Return the (X, Y) coordinate for the center point of the cell that contains the specified text.  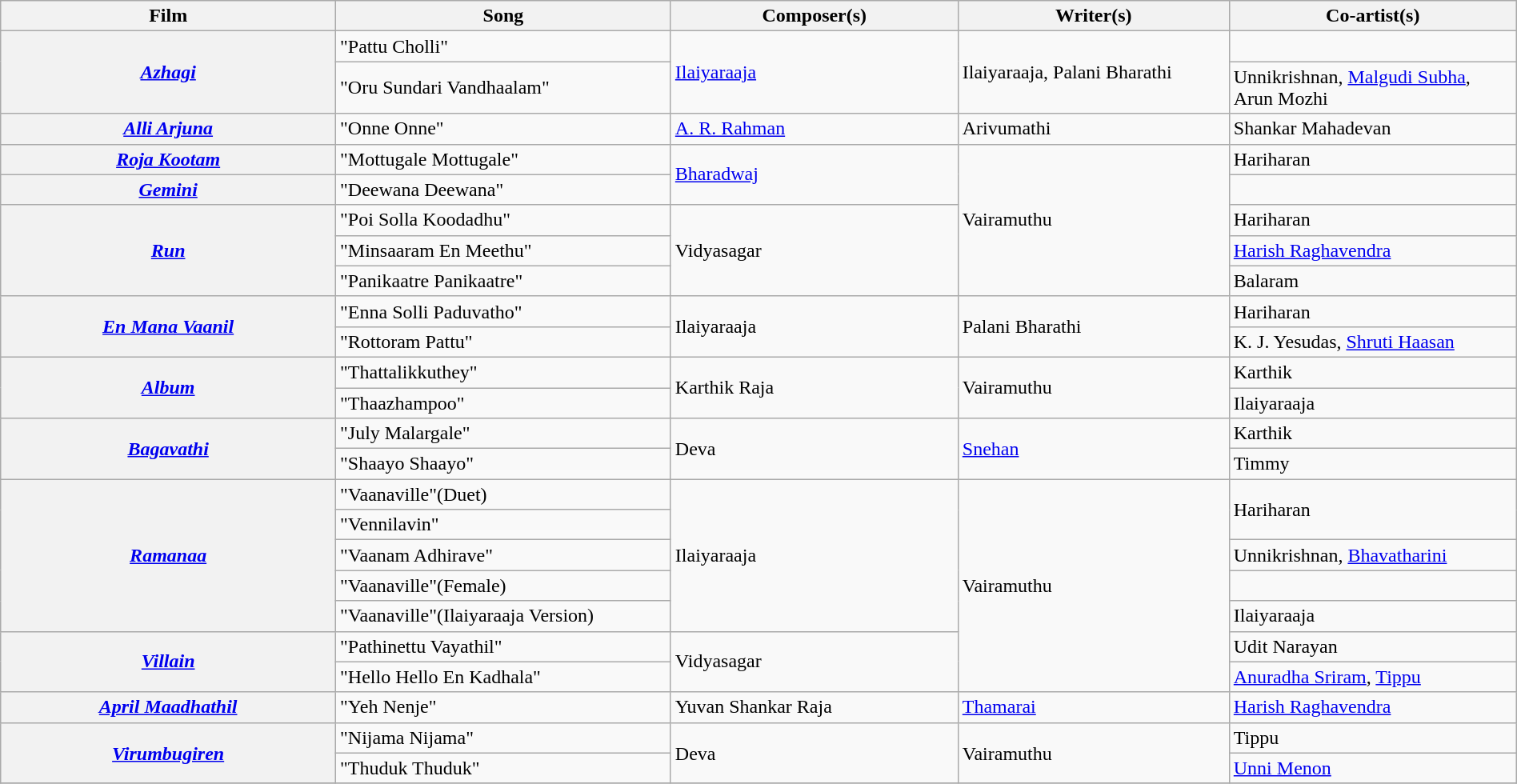
"Thuduk Thuduk" (504, 768)
"Oru Sundari Vandhaalam" (504, 88)
Gemini (168, 190)
April Maadhathil (168, 707)
"Thaazhampoo" (504, 402)
"Vennilavin" (504, 525)
"Hello Hello En Kadhala" (504, 677)
Yuvan Shankar Raja (815, 707)
Song (504, 16)
Shankar Mahadevan (1373, 129)
Composer(s) (815, 16)
Album (168, 387)
Azhagi (168, 72)
Arivumathi (1093, 129)
Unnikrishnan, Bhavatharini (1373, 555)
Villain (168, 662)
K. J. Yesudas, Shruti Haasan (1373, 342)
Roja Kootam (168, 159)
"Panikaatre Panikaatre" (504, 281)
Anuradha Sriram, Tippu (1373, 677)
"Deewana Deewana" (504, 190)
Snehan (1093, 449)
Thamarai (1093, 707)
"Thattalikkuthey" (504, 372)
Ramanaa (168, 555)
"Pattu Cholli" (504, 46)
Film (168, 16)
A. R. Rahman (815, 129)
En Mana Vaanil (168, 326)
Balaram (1373, 281)
Karthik Raja (815, 387)
"Vaanaville"(Ilaiyaraaja Version) (504, 616)
Bharadwaj (815, 174)
Bagavathi (168, 449)
Udit Narayan (1373, 646)
"Rottoram Pattu" (504, 342)
"Minsaaram En Meethu" (504, 250)
Virumbugiren (168, 753)
"July Malargale" (504, 434)
Alli Arjuna (168, 129)
Run (168, 250)
Unni Menon (1373, 768)
"Poi Solla Koodadhu" (504, 220)
Co-artist(s) (1373, 16)
"Nijama Nijama" (504, 738)
"Pathinettu Vayathil" (504, 646)
"Vaanaville"(Duet) (504, 494)
Timmy (1373, 464)
"Enna Solli Paduvatho" (504, 311)
"Yeh Nenje" (504, 707)
"Onne Onne" (504, 129)
"Mottugale Mottugale" (504, 159)
Ilaiyaraaja, Palani Bharathi (1093, 72)
"Shaayo Shaayo" (504, 464)
Unnikrishnan, Malgudi Subha, Arun Mozhi (1373, 88)
"Vaanam Adhirave" (504, 555)
Tippu (1373, 738)
Palani Bharathi (1093, 326)
"Vaanaville"(Female) (504, 586)
Writer(s) (1093, 16)
